Search for the cell housing the specified text and yield its [x, y] center coordinate. 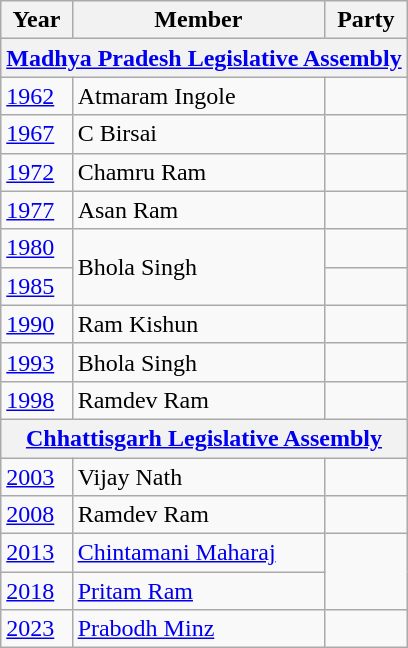
C Birsai [198, 134]
Atmaram Ingole [198, 96]
Chintamani Maharaj [198, 553]
1980 [36, 248]
2023 [36, 629]
Prabodh Minz [198, 629]
Member [198, 20]
1967 [36, 134]
2003 [36, 477]
Chhattisgarh Legislative Assembly [204, 438]
Pritam Ram [198, 591]
Madhya Pradesh Legislative Assembly [204, 58]
2018 [36, 591]
Ram Kishun [198, 324]
Party [366, 20]
Chamru Ram [198, 172]
2008 [36, 515]
2013 [36, 553]
1990 [36, 324]
1977 [36, 210]
Asan Ram [198, 210]
1993 [36, 362]
1972 [36, 172]
Vijay Nath [198, 477]
1985 [36, 286]
Year [36, 20]
1962 [36, 96]
1998 [36, 400]
